For the text-containing cell, return its midpoint in (X, Y) coordinate format. 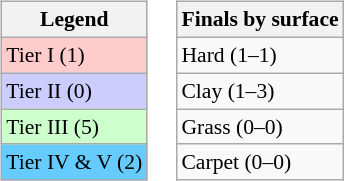
Tier III (5) (74, 127)
Legend (74, 20)
Tier IV & V (2) (74, 162)
Finals by surface (260, 20)
Clay (1–3) (260, 91)
Carpet (0–0) (260, 162)
Tier I (1) (74, 55)
Tier II (0) (74, 91)
Hard (1–1) (260, 55)
Grass (0–0) (260, 127)
